Provide the [X, Y] coordinate of the cell's center where the given text is located.  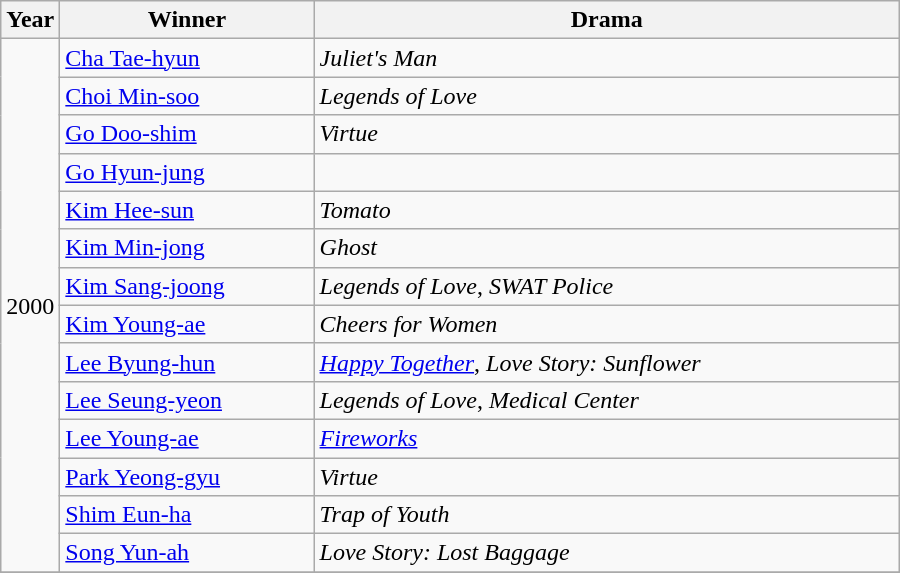
Go Doo-shim [187, 134]
Song Yun-ah [187, 553]
Lee Byung-hun [187, 362]
Lee Seung-yeon [187, 400]
Happy Together, Love Story: Sunflower [606, 362]
Shim Eun-ha [187, 515]
Go Hyun-jung [187, 172]
Year [30, 20]
2000 [30, 306]
Ghost [606, 248]
Legends of Love, Medical Center [606, 400]
Drama [606, 20]
Fireworks [606, 438]
Choi Min-soo [187, 96]
Legends of Love, SWAT Police [606, 286]
Kim Min-jong [187, 248]
Legends of Love [606, 96]
Trap of Youth [606, 515]
Cheers for Women [606, 324]
Winner [187, 20]
Kim Young-ae [187, 324]
Lee Young-ae [187, 438]
Kim Hee-sun [187, 210]
Park Yeong-gyu [187, 477]
Cha Tae-hyun [187, 58]
Kim Sang-joong [187, 286]
Love Story: Lost Baggage [606, 553]
Tomato [606, 210]
Juliet's Man [606, 58]
